Find where the given text appears and provide that cell's center as (X, Y) coordinate. 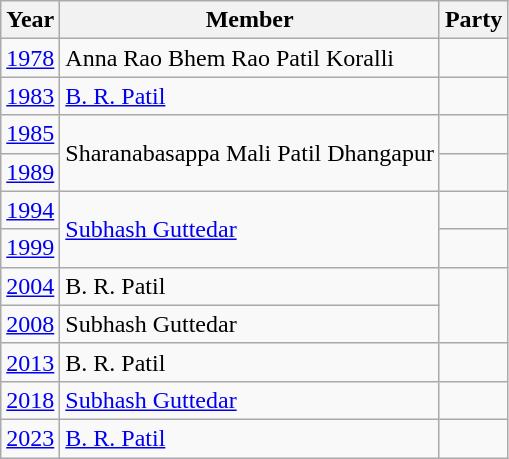
1989 (30, 172)
Party (473, 20)
2013 (30, 362)
2004 (30, 286)
1999 (30, 248)
2023 (30, 438)
Sharanabasappa Mali Patil Dhangapur (250, 153)
2008 (30, 324)
1978 (30, 58)
Member (250, 20)
1983 (30, 96)
Anna Rao Bhem Rao Patil Koralli (250, 58)
1985 (30, 134)
1994 (30, 210)
Year (30, 20)
2018 (30, 400)
